Return (x, y) of the center of cell containing provided text 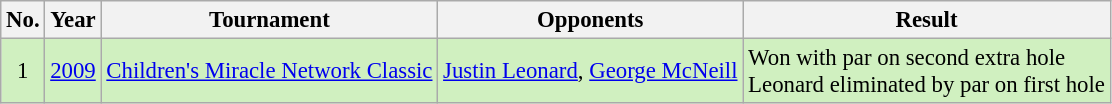
Opponents (590, 20)
Justin Leonard, George McNeill (590, 72)
2009 (73, 72)
Year (73, 20)
Result (926, 20)
Children's Miracle Network Classic (270, 72)
No. (23, 20)
1 (23, 72)
Won with par on second extra holeLeonard eliminated by par on first hole (926, 72)
Tournament (270, 20)
